Determine the [x, y] coordinate at the center of the cell enclosing the given text.  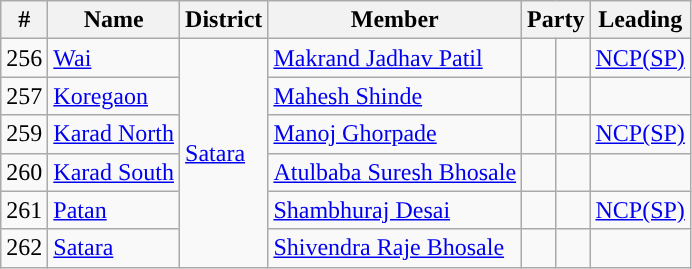
Member [395, 20]
Party [556, 20]
261 [24, 210]
Koregaon [114, 96]
Manoj Ghorpade [395, 134]
Atulbaba Suresh Bhosale [395, 172]
Karad North [114, 134]
259 [24, 134]
Name [114, 20]
District [224, 20]
# [24, 20]
Shivendra Raje Bhosale [395, 248]
257 [24, 96]
Patan [114, 210]
Shambhuraj Desai [395, 210]
Makrand Jadhav Patil [395, 58]
262 [24, 248]
Karad South [114, 172]
260 [24, 172]
Leading [640, 20]
Mahesh Shinde [395, 96]
Wai [114, 58]
256 [24, 58]
